Output the [X, Y] coordinate of the center of the cell containing the given text.  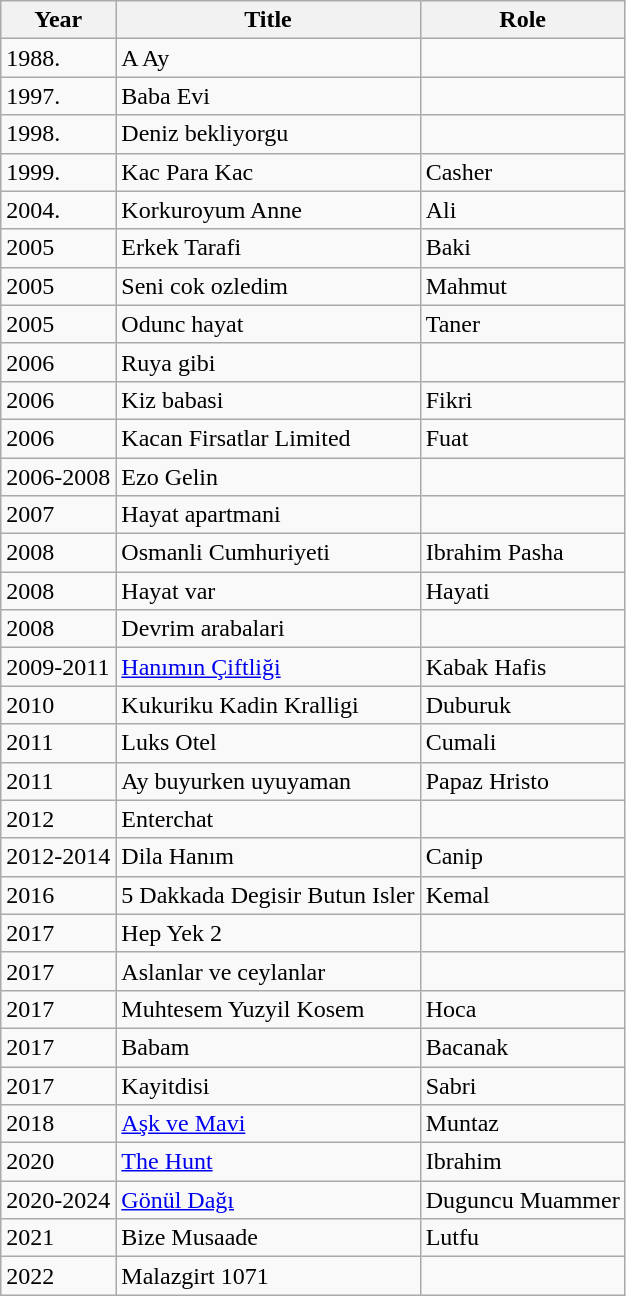
Korkuroyum Anne [268, 210]
Babam [268, 1047]
Kabak Hafis [522, 667]
Bize Musaade [268, 1238]
Hayat var [268, 591]
Baki [522, 248]
Hayati [522, 591]
Hanımın Çiftliği [268, 667]
Muntaz [522, 1124]
Kac Para Kac [268, 172]
Duburuk [522, 705]
Lutfu [522, 1238]
Kayitdisi [268, 1085]
Kemal [522, 895]
Erkek Tarafi [268, 248]
Malazgirt 1071 [268, 1276]
Kacan Firsatlar Limited [268, 438]
Taner [522, 324]
Ezo Gelin [268, 477]
1998. [58, 134]
Enterchat [268, 819]
Ali [522, 210]
2022 [58, 1276]
Osmanli Cumhuriyeti [268, 553]
Hoca [522, 1009]
2016 [58, 895]
Seni cok ozledim [268, 286]
Cumali [522, 743]
Kukuriku Kadin Kralligi [268, 705]
Ibrahim Pasha [522, 553]
Casher [522, 172]
1999. [58, 172]
A Ay [268, 58]
Title [268, 20]
2004. [58, 210]
2012-2014 [58, 857]
2012 [58, 819]
The Hunt [268, 1162]
2007 [58, 515]
Hep Yek 2 [268, 933]
Sabri [522, 1085]
Ruya gibi [268, 362]
Muhtesem Yuzyil Kosem [268, 1009]
2020 [58, 1162]
2021 [58, 1238]
2018 [58, 1124]
Canip [522, 857]
1997. [58, 96]
Aşk ve Mavi [268, 1124]
2009-2011 [58, 667]
Devrim arabalari [268, 629]
Gönül Dağı [268, 1200]
Baba Evi [268, 96]
1988. [58, 58]
Role [522, 20]
Aslanlar ve ceylanlar [268, 971]
5 Dakkada Degisir Butun Isler [268, 895]
Year [58, 20]
Duguncu Muammer [522, 1200]
Deniz bekliyorgu [268, 134]
Fikri [522, 400]
Hayat apartmani [268, 515]
Mahmut [522, 286]
Fuat [522, 438]
2006-2008 [58, 477]
Kiz babasi [268, 400]
Bacanak [522, 1047]
2010 [58, 705]
Papaz Hristo [522, 781]
Ibrahim [522, 1162]
Ay buyurken uyuyaman [268, 781]
Dila Hanım [268, 857]
Odunc hayat [268, 324]
Luks Otel [268, 743]
2020-2024 [58, 1200]
